Return (X, Y) of the center of cell containing provided text 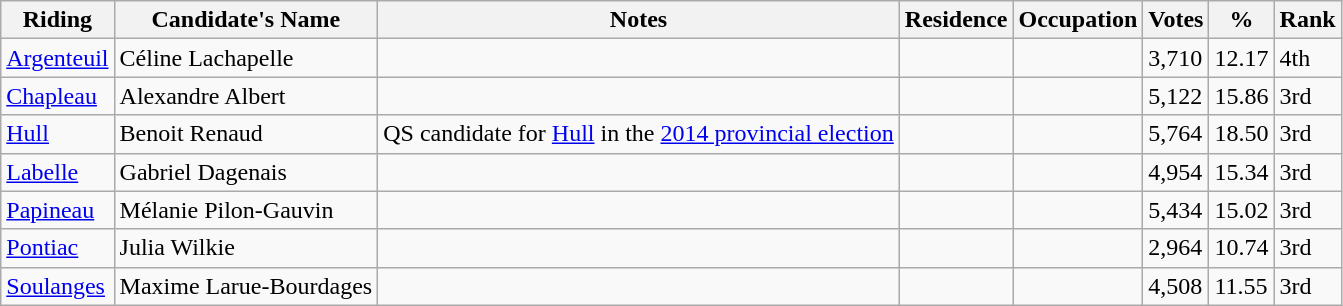
4,508 (1176, 286)
Argenteuil (58, 58)
15.86 (1242, 96)
Papineau (58, 210)
5,122 (1176, 96)
Julia Wilkie (246, 248)
Céline Lachapelle (246, 58)
Benoit Renaud (246, 134)
Riding (58, 20)
11.55 (1242, 286)
Votes (1176, 20)
12.17 (1242, 58)
Candidate's Name (246, 20)
Rank (1308, 20)
Notes (639, 20)
Chapleau (58, 96)
4,954 (1176, 172)
Occupation (1078, 20)
Labelle (58, 172)
Gabriel Dagenais (246, 172)
Pontiac (58, 248)
10.74 (1242, 248)
% (1242, 20)
4th (1308, 58)
Mélanie Pilon-Gauvin (246, 210)
QS candidate for Hull in the 2014 provincial election (639, 134)
3,710 (1176, 58)
Alexandre Albert (246, 96)
Maxime Larue-Bourdages (246, 286)
15.02 (1242, 210)
5,434 (1176, 210)
Residence (956, 20)
Hull (58, 134)
18.50 (1242, 134)
Soulanges (58, 286)
15.34 (1242, 172)
5,764 (1176, 134)
2,964 (1176, 248)
